Capture the cell that displays the provided text and extract its (X, Y) central coordinate. 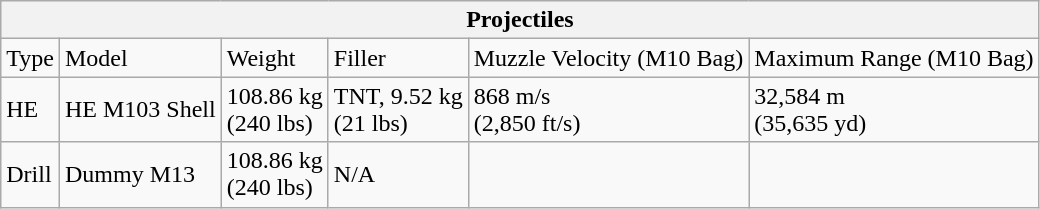
HE (30, 110)
Projectiles (520, 20)
Model (140, 58)
HE M103 Shell (140, 110)
Maximum Range (M10 Bag) (894, 58)
Type (30, 58)
TNT, 9.52 kg(21 lbs) (398, 110)
32,584 m(35,635 yd) (894, 110)
868 m/s(2,850 ft/s) (608, 110)
Weight (274, 58)
N/A (398, 174)
Dummy M13 (140, 174)
Filler (398, 58)
Muzzle Velocity (M10 Bag) (608, 58)
Drill (30, 174)
